Provide the (x, y) coordinate of the cell's center where the given text is located.  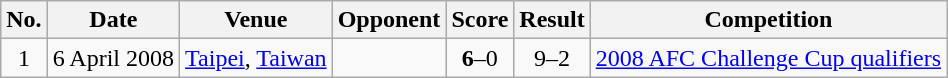
Taipei, Taiwan (256, 58)
6 April 2008 (113, 58)
No. (24, 20)
1 (24, 58)
6–0 (480, 58)
Competition (768, 20)
Result (552, 20)
Score (480, 20)
Venue (256, 20)
Date (113, 20)
Opponent (389, 20)
2008 AFC Challenge Cup qualifiers (768, 58)
9–2 (552, 58)
